Extract the [X, Y] coordinate from the center of the cell holding the provided text.  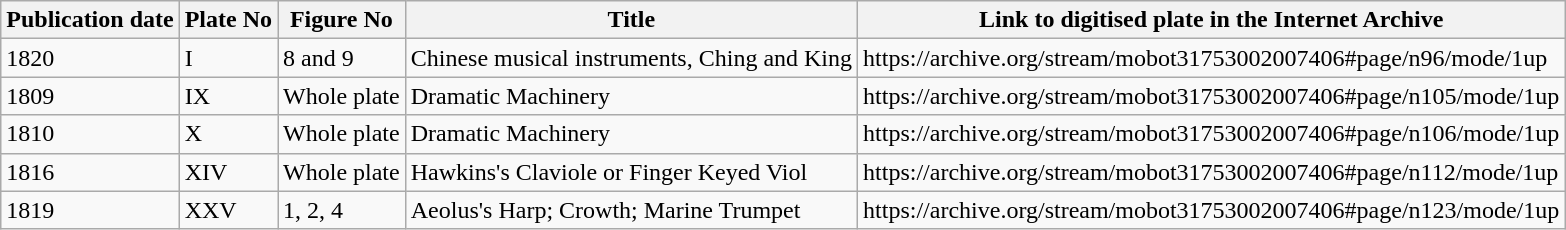
Aeolus's Harp; Crowth; Marine Trumpet [631, 210]
Publication date [90, 20]
Plate No [228, 20]
8 and 9 [342, 58]
1819 [90, 210]
X [228, 134]
https://archive.org/stream/mobot31753002007406#page/n105/mode/1up [1212, 96]
https://archive.org/stream/mobot31753002007406#page/n106/mode/1up [1212, 134]
Link to digitised plate in the Internet Archive [1212, 20]
XXV [228, 210]
XIV [228, 172]
1816 [90, 172]
I [228, 58]
Figure No [342, 20]
1820 [90, 58]
Title [631, 20]
1, 2, 4 [342, 210]
https://archive.org/stream/mobot31753002007406#page/n123/mode/1up [1212, 210]
Hawkins's Claviole or Finger Keyed Viol [631, 172]
IX [228, 96]
1809 [90, 96]
https://archive.org/stream/mobot31753002007406#page/n112/mode/1up [1212, 172]
1810 [90, 134]
https://archive.org/stream/mobot31753002007406#page/n96/mode/1up [1212, 58]
Chinese musical instruments, Ching and King [631, 58]
